Find where the given text appears and provide that cell's center as (X, Y) coordinate. 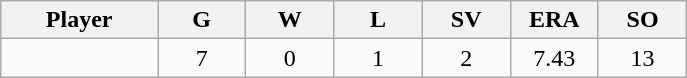
7.43 (554, 58)
2 (466, 58)
SV (466, 20)
SO (642, 20)
Player (80, 20)
ERA (554, 20)
0 (290, 58)
13 (642, 58)
1 (378, 58)
G (202, 20)
W (290, 20)
7 (202, 58)
L (378, 20)
